Return the [x, y] coordinate for the center point of the cell that contains the specified text.  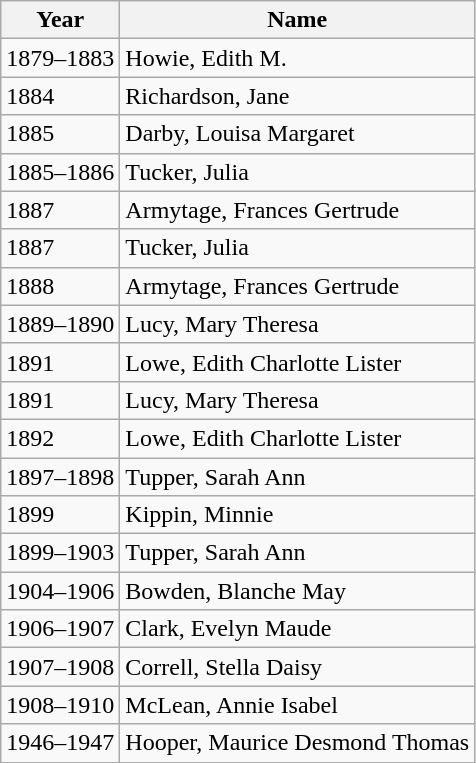
1907–1908 [60, 667]
1908–1910 [60, 705]
1879–1883 [60, 58]
Hooper, Maurice Desmond Thomas [298, 743]
1904–1906 [60, 591]
1885 [60, 134]
1892 [60, 438]
Howie, Edith M. [298, 58]
1889–1890 [60, 324]
Darby, Louisa Margaret [298, 134]
Bowden, Blanche May [298, 591]
1899 [60, 515]
1906–1907 [60, 629]
1897–1898 [60, 477]
1888 [60, 286]
1946–1947 [60, 743]
Year [60, 20]
Richardson, Jane [298, 96]
1899–1903 [60, 553]
1884 [60, 96]
1885–1886 [60, 172]
McLean, Annie Isabel [298, 705]
Kippin, Minnie [298, 515]
Clark, Evelyn Maude [298, 629]
Correll, Stella Daisy [298, 667]
Name [298, 20]
